From the cell containing the given text, extract its center point as [X, Y] coordinate. 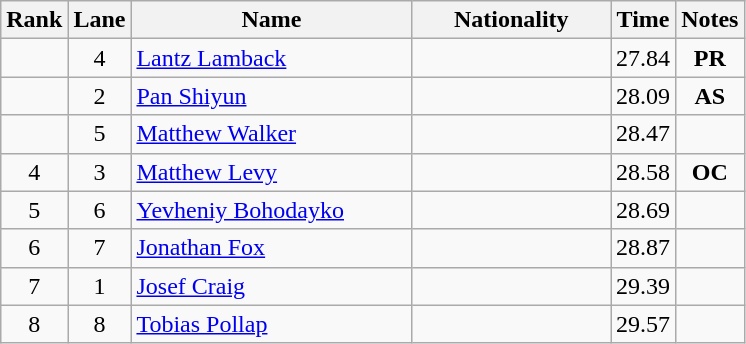
1 [100, 286]
Tobias Pollap [272, 324]
OC [710, 172]
29.39 [644, 286]
Name [272, 20]
Josef Craig [272, 286]
28.47 [644, 134]
29.57 [644, 324]
2 [100, 96]
Lane [100, 20]
Time [644, 20]
Pan Shiyun [272, 96]
28.69 [644, 210]
Jonathan Fox [272, 248]
27.84 [644, 58]
Notes [710, 20]
Lantz Lamback [272, 58]
28.87 [644, 248]
AS [710, 96]
Rank [34, 20]
28.09 [644, 96]
28.58 [644, 172]
Matthew Levy [272, 172]
3 [100, 172]
Yevheniy Bohodayko [272, 210]
Matthew Walker [272, 134]
Nationality [512, 20]
PR [710, 58]
